Return [X, Y] of the center of cell containing provided text 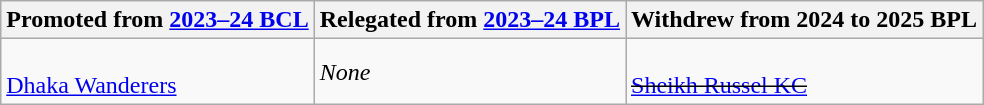
Dhaka Wanderers [158, 72]
Relegated from 2023–24 BPL [470, 20]
None [470, 72]
Promoted from 2023–24 BCL [158, 20]
Sheikh Russel KC [804, 72]
Withdrew from 2024 to 2025 BPL [804, 20]
